Capture the cell that displays the provided text and extract its (x, y) central coordinate. 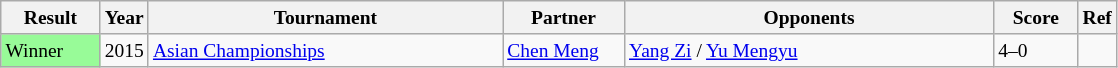
Opponents (808, 18)
Partner (564, 18)
Tournament (325, 18)
Score (1036, 18)
Year (124, 18)
Ref (1098, 18)
4–0 (1036, 50)
Winner (50, 50)
Result (50, 18)
Asian Championships (325, 50)
Yang Zi / Yu Mengyu (808, 50)
Chen Meng (564, 50)
2015 (124, 50)
